Search for the cell housing the specified text and yield its [X, Y] center coordinate. 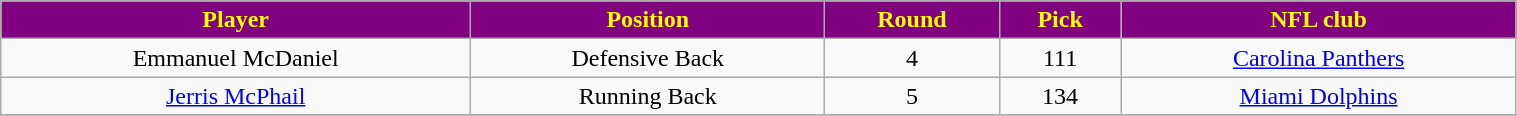
134 [1060, 96]
Carolina Panthers [1318, 58]
111 [1060, 58]
5 [912, 96]
Defensive Back [648, 58]
Round [912, 20]
Pick [1060, 20]
Emmanuel McDaniel [236, 58]
Jerris McPhail [236, 96]
NFL club [1318, 20]
Position [648, 20]
Player [236, 20]
Running Back [648, 96]
4 [912, 58]
Miami Dolphins [1318, 96]
